Search for the cell housing the specified text and yield its [x, y] center coordinate. 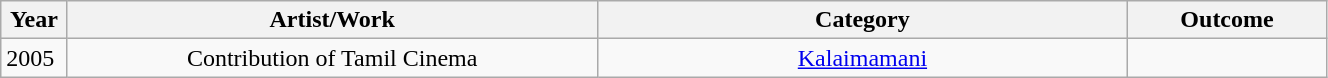
Outcome [1228, 20]
Artist/Work [332, 20]
Category [862, 20]
Contribution of Tamil Cinema [332, 58]
Kalaimamani [862, 58]
2005 [34, 58]
Year [34, 20]
